Find where the given text appears and provide that cell's center as [x, y] coordinate. 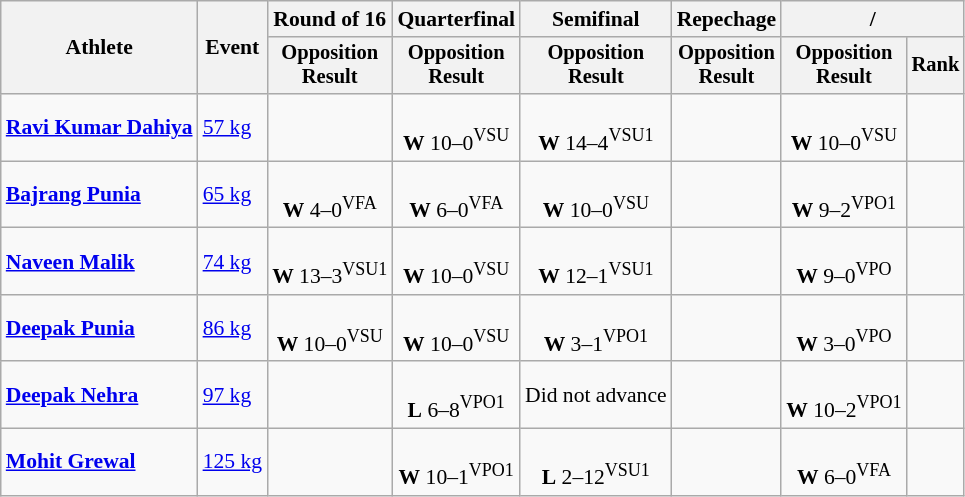
65 kg [232, 194]
Rank [936, 66]
Naveen Malik [100, 262]
W 4–0VFA [330, 194]
/ [872, 19]
L 2–12VSU1 [596, 462]
Event [232, 48]
W 3–0VPO [844, 328]
Bajrang Punia [100, 194]
Did not advance [596, 396]
Deepak Nehra [100, 396]
W 9–2VPO1 [844, 194]
Ravi Kumar Dahiya [100, 128]
W 10–2VPO1 [844, 396]
W 9–0VPO [844, 262]
57 kg [232, 128]
Round of 16 [330, 19]
L 6–8VPO1 [456, 396]
W 10–1VPO1 [456, 462]
125 kg [232, 462]
Semifinal [596, 19]
Repechage [727, 19]
Quarterfinal [456, 19]
74 kg [232, 262]
W 13–3VSU1 [330, 262]
86 kg [232, 328]
Deepak Punia [100, 328]
W 14–4VSU1 [596, 128]
W 3–1VPO1 [596, 328]
97 kg [232, 396]
W 12–1VSU1 [596, 262]
Mohit Grewal [100, 462]
Athlete [100, 48]
